Extract the [X, Y] coordinate from the center of the cell holding the provided text.  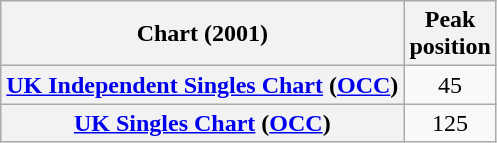
UK Independent Singles Chart (OCC) [202, 85]
125 [450, 123]
UK Singles Chart (OCC) [202, 123]
Peakposition [450, 34]
Chart (2001) [202, 34]
45 [450, 85]
